Scan for the cell matching the given text and deliver its (X, Y) coordinate at center. 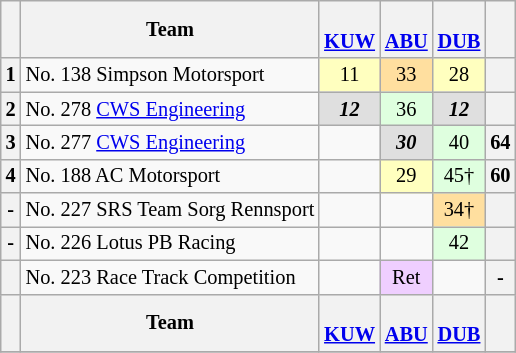
45† (460, 176)
40 (460, 142)
30 (406, 142)
2 (11, 109)
42 (460, 243)
60 (500, 176)
34† (460, 210)
1 (11, 75)
No. 188 AC Motorsport (170, 176)
No. 278 CWS Engineering (170, 109)
11 (350, 75)
36 (406, 109)
3 (11, 142)
4 (11, 176)
No. 223 Race Track Competition (170, 277)
64 (500, 142)
No. 227 SRS Team Sorg Rennsport (170, 210)
No. 226 Lotus PB Racing (170, 243)
33 (406, 75)
29 (406, 176)
28 (460, 75)
No. 277 CWS Engineering (170, 142)
Ret (406, 277)
No. 138 Simpson Motorsport (170, 75)
